Scan for the cell matching the given text and deliver its [X, Y] coordinate at center. 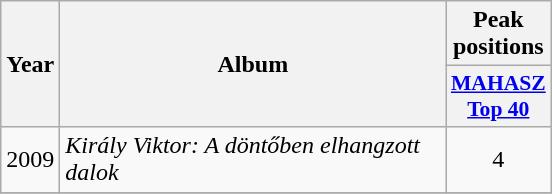
MAHASZ Top 40 [498, 96]
Peak positions [498, 34]
2009 [30, 160]
4 [498, 160]
Year [30, 64]
Album [253, 64]
Király Viktor: A döntőben elhangzott dalok [253, 160]
